Capture the cell that displays the provided text and extract its [X, Y] central coordinate. 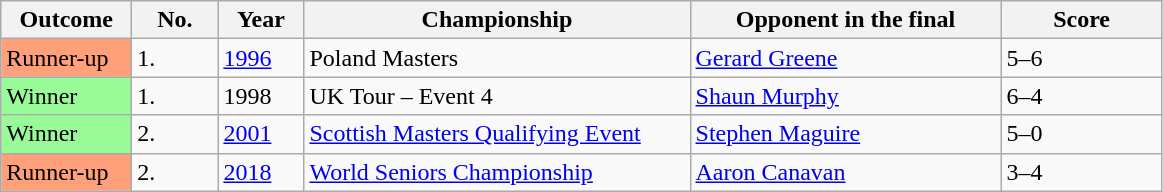
Scottish Masters Qualifying Event [497, 134]
3–4 [1082, 172]
Championship [497, 20]
2018 [261, 172]
5–6 [1082, 58]
5–0 [1082, 134]
UK Tour – Event 4 [497, 96]
Aaron Canavan [846, 172]
Score [1082, 20]
Poland Masters [497, 58]
Outcome [66, 20]
1998 [261, 96]
Stephen Maguire [846, 134]
Year [261, 20]
6–4 [1082, 96]
No. [175, 20]
Opponent in the final [846, 20]
Shaun Murphy [846, 96]
World Seniors Championship [497, 172]
2001 [261, 134]
1996 [261, 58]
Gerard Greene [846, 58]
